Locate the cell with the specified text and output its (X, Y) center coordinate. 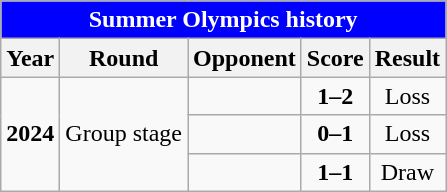
2024 (30, 134)
1–2 (335, 96)
Round (124, 58)
Summer Olympics history (224, 20)
1–1 (335, 172)
Year (30, 58)
Group stage (124, 134)
Draw (407, 172)
Result (407, 58)
0–1 (335, 134)
Opponent (245, 58)
Score (335, 58)
